Extract the (x, y) coordinate from the center of the cell holding the provided text.  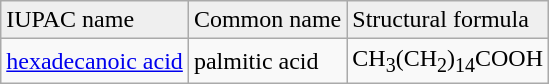
Common name (267, 20)
CH3(CH2)14COOH (448, 61)
IUPAC name (95, 20)
hexadecanoic acid (95, 61)
Structural formula (448, 20)
palmitic acid (267, 61)
